Extract the (x, y) coordinate from the center of the cell holding the provided text.  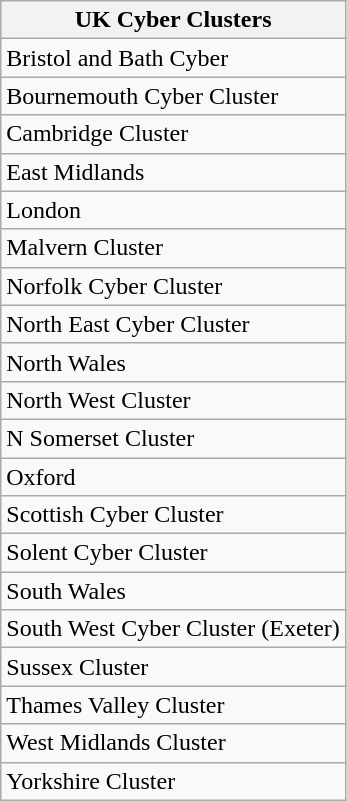
Solent Cyber Cluster (174, 553)
London (174, 210)
South West Cyber Cluster (Exeter) (174, 629)
Sussex Cluster (174, 667)
Cambridge Cluster (174, 134)
Malvern Cluster (174, 248)
Bournemouth Cyber Cluster (174, 96)
West Midlands Cluster (174, 743)
North East Cyber Cluster (174, 324)
East Midlands (174, 172)
South Wales (174, 591)
North West Cluster (174, 400)
Bristol and Bath Cyber (174, 58)
N Somerset Cluster (174, 438)
UK Cyber Clusters (174, 20)
Norfolk Cyber Cluster (174, 286)
Thames Valley Cluster (174, 705)
North Wales (174, 362)
Oxford (174, 477)
Yorkshire Cluster (174, 781)
Scottish Cyber Cluster (174, 515)
